Determine the [x, y] coordinate at the center of the cell enclosing the given text.  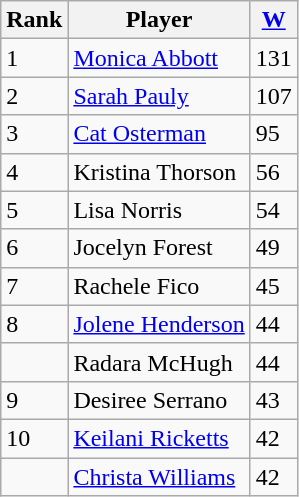
95 [274, 134]
Lisa Norris [159, 210]
43 [274, 400]
Christa Williams [159, 477]
Kristina Thorson [159, 172]
107 [274, 96]
7 [34, 286]
54 [274, 210]
Jocelyn Forest [159, 248]
Radara McHugh [159, 362]
6 [34, 248]
10 [34, 438]
Sarah Pauly [159, 96]
45 [274, 286]
1 [34, 58]
Keilani Ricketts [159, 438]
Rachele Fico [159, 286]
3 [34, 134]
Monica Abbott [159, 58]
Desiree Serrano [159, 400]
4 [34, 172]
Player [159, 20]
2 [34, 96]
131 [274, 58]
Cat Osterman [159, 134]
Rank [34, 20]
5 [34, 210]
56 [274, 172]
49 [274, 248]
W [274, 20]
8 [34, 324]
Jolene Henderson [159, 324]
9 [34, 400]
